Extract the [x, y] coordinate from the center of the cell holding the provided text.  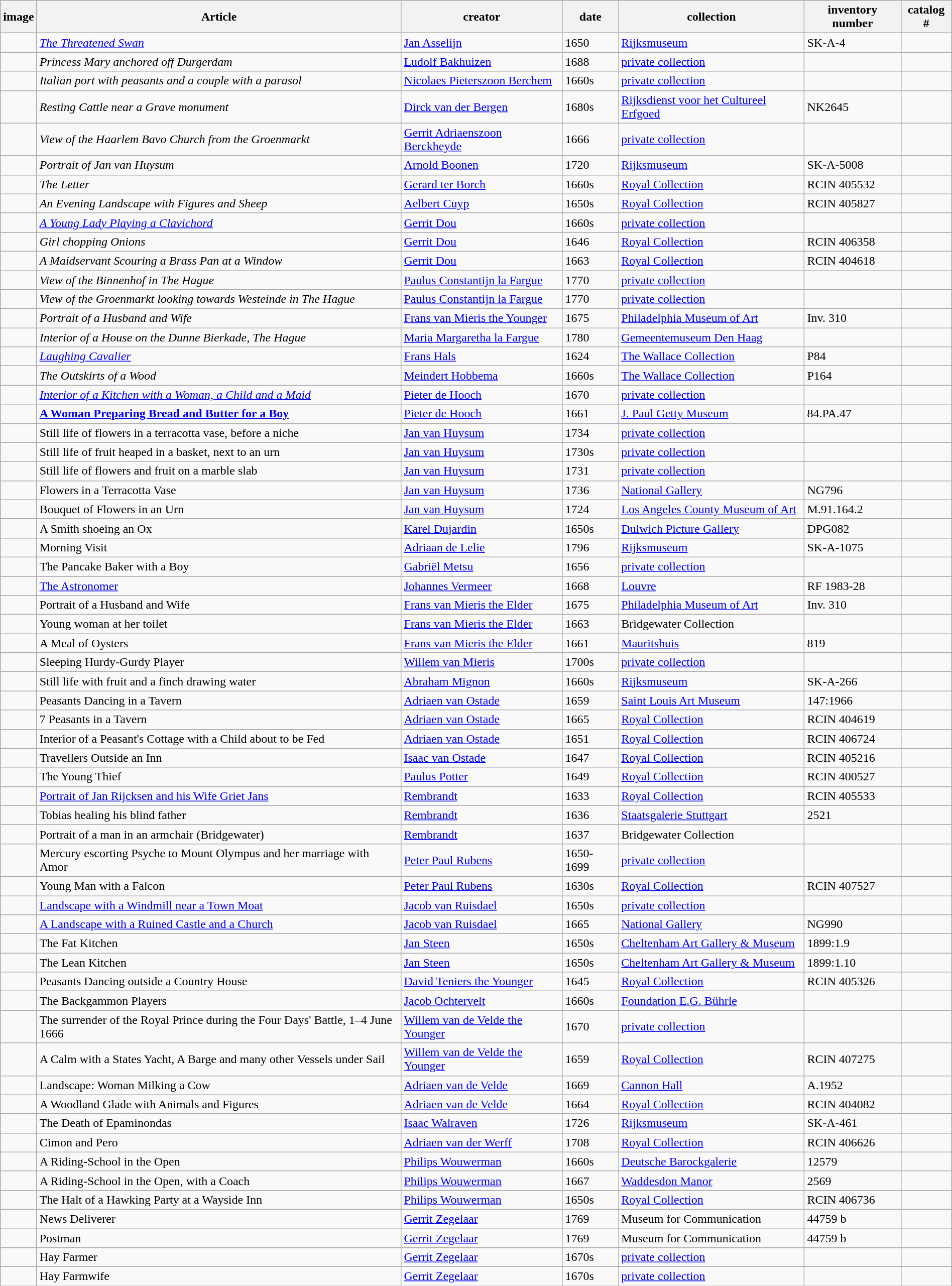
819 [853, 643]
1649 [590, 777]
1666 [590, 140]
A Woman Preparing Bread and Butter for a Boy [219, 414]
Sleeping Hurdy-Gurdy Player [219, 662]
Interior of a Kitchen with a Woman, a Child and a Maid [219, 395]
Bouquet of Flowers in an Urn [219, 509]
1899:1.10 [853, 963]
DPG082 [853, 528]
Hay Farmwife [219, 1276]
1668 [590, 586]
View of the Groenmarkt looking towards Westeinde in The Hague [219, 299]
1630s [590, 886]
RCIN 407275 [853, 1060]
Girl chopping Onions [219, 242]
Adriaen van der Werff [482, 1142]
Peasants Dancing in a Tavern [219, 700]
RCIN 405532 [853, 184]
RCIN 405533 [853, 796]
Willem van Mieris [482, 662]
NK2645 [853, 106]
The Halt of a Hawking Party at a Wayside Inn [219, 1200]
Paulus Potter [482, 777]
View of the Binnenhof in The Hague [219, 280]
RCIN 406724 [853, 739]
image [19, 17]
A Meal of Oysters [219, 643]
Meindert Hobbema [482, 376]
Laughing Cavalier [219, 357]
1796 [590, 547]
1734 [590, 433]
SK-A-5008 [853, 165]
1624 [590, 357]
1736 [590, 490]
SK-A-266 [853, 681]
Portrait of Jan van Huysum [219, 165]
84.PA.47 [853, 414]
7 Peasants in a Tavern [219, 720]
1650-1699 [590, 860]
The Death of Epaminondas [219, 1123]
2569 [853, 1181]
Young woman at her toilet [219, 624]
Princess Mary anchored off Durgerdam [219, 62]
Rijksdienst voor het Cultureel Erfgoed [711, 106]
The surrender of the Royal Prince during the Four Days' Battle, 1–4 June 1666 [219, 1026]
A Landscape with a Ruined Castle and a Church [219, 924]
1646 [590, 242]
Abraham Mignon [482, 681]
Gabriël Metsu [482, 566]
RCIN 406358 [853, 242]
M.91.164.2 [853, 509]
The Pancake Baker with a Boy [219, 566]
A Riding-School in the Open [219, 1161]
Isaac van Ostade [482, 758]
Flowers in a Terracotta Vase [219, 490]
Interior of a Peasant's Cottage with a Child about to be Fed [219, 739]
1636 [590, 815]
Maria Margaretha la Fargue [482, 337]
The Outskirts of a Wood [219, 376]
Louvre [711, 586]
A.1952 [853, 1085]
NG796 [853, 490]
Staatsgalerie Stuttgart [711, 815]
J. Paul Getty Museum [711, 414]
RCIN 407527 [853, 886]
1780 [590, 337]
1633 [590, 796]
Portrait of Jan Rijcksen and his Wife Griet Jans [219, 796]
Jan Asselijn [482, 43]
date [590, 17]
Interior of a House on the Dunne Bierkade, The Hague [219, 337]
The Letter [219, 184]
1688 [590, 62]
Dulwich Picture Gallery [711, 528]
Peasants Dancing outside a Country House [219, 982]
Still life with fruit and a finch drawing water [219, 681]
1650 [590, 43]
The Threatened Swan [219, 43]
Los Angeles County Museum of Art [711, 509]
1667 [590, 1181]
Adriaan de Lelie [482, 547]
1656 [590, 566]
Arnold Boonen [482, 165]
A Maidservant Scouring a Brass Pan at a Window [219, 261]
Johannes Vermeer [482, 586]
RCIN 406736 [853, 1200]
1899:1.9 [853, 944]
Mauritshuis [711, 643]
RCIN 406626 [853, 1142]
1645 [590, 982]
1637 [590, 834]
NG990 [853, 924]
1700s [590, 662]
Jacob Ochtervelt [482, 1001]
Tobias healing his blind father [219, 815]
Dirck van der Bergen [482, 106]
Saint Louis Art Museum [711, 700]
Still life of flowers and fruit on a marble slab [219, 471]
collection [711, 17]
RF 1983-28 [853, 586]
Portrait of a man in an armchair (Bridgewater) [219, 834]
1724 [590, 509]
The Backgammon Players [219, 1001]
Mercury escorting Psyche to Mount Olympus and her marriage with Amor [219, 860]
P164 [853, 376]
Frans van Mieris the Younger [482, 318]
1651 [590, 739]
RCIN 404618 [853, 261]
The Fat Kitchen [219, 944]
SK-A-461 [853, 1123]
1731 [590, 471]
A Young Lady Playing a Clavichord [219, 222]
RCIN 404619 [853, 720]
RCIN 405216 [853, 758]
The Astronomer [219, 586]
SK-A-4 [853, 43]
Italian port with peasants and a couple with a parasol [219, 81]
Karel Dujardin [482, 528]
Gerrit Adriaenszoon Berckheyde [482, 140]
RCIN 400527 [853, 777]
1720 [590, 165]
Morning Visit [219, 547]
Young Man with a Falcon [219, 886]
1647 [590, 758]
1708 [590, 1142]
creator [482, 17]
Cannon Hall [711, 1085]
Foundation E.G. Bührle [711, 1001]
1664 [590, 1104]
Cimon and Pero [219, 1142]
Resting Cattle near a Grave monument [219, 106]
A Woodland Glade with Animals and Figures [219, 1104]
SK-A-1075 [853, 547]
News Deliverer [219, 1219]
View of the Haarlem Bavo Church from the Groenmarkt [219, 140]
P84 [853, 357]
inventory number [853, 17]
Travellers Outside an Inn [219, 758]
A Riding-School in the Open, with a Coach [219, 1181]
Ludolf Bakhuizen [482, 62]
147:1966 [853, 700]
Landscape: Woman Milking a Cow [219, 1085]
Still life of flowers in a terracotta vase, before a niche [219, 433]
2521 [853, 815]
RCIN 405326 [853, 982]
The Young Thief [219, 777]
A Calm with a States Yacht, A Barge and many other Vessels under Sail [219, 1060]
Hay Farmer [219, 1257]
A Smith shoeing an Ox [219, 528]
12579 [853, 1161]
David Teniers the Younger [482, 982]
Deutsche Barockgalerie [711, 1161]
Postman [219, 1238]
RCIN 404082 [853, 1104]
Landscape with a Windmill near a Town Moat [219, 905]
1680s [590, 106]
1669 [590, 1085]
An Evening Landscape with Figures and Sheep [219, 203]
Aelbert Cuyp [482, 203]
1726 [590, 1123]
catalog # [926, 17]
Gemeentemuseum Den Haag [711, 337]
Still life of fruit heaped in a basket, next to an urn [219, 452]
The Lean Kitchen [219, 963]
RCIN 405827 [853, 203]
Frans Hals [482, 357]
Gerard ter Borch [482, 184]
Waddesdon Manor [711, 1181]
1730s [590, 452]
Isaac Walraven [482, 1123]
Nicolaes Pieterszoon Berchem [482, 81]
Article [219, 17]
